Scan for the cell matching the given text and deliver its [X, Y] coordinate at center. 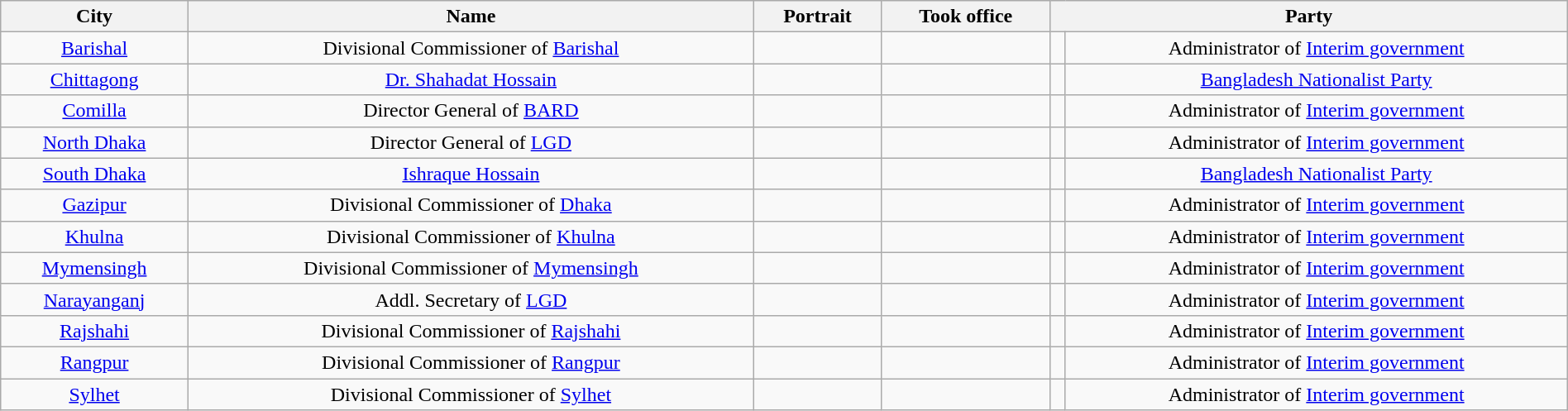
Divisional Commissioner of Rajshahi [471, 331]
Took office [966, 17]
Rangpur [94, 362]
Addl. Secretary of LGD [471, 299]
Divisional Commissioner of Sylhet [471, 394]
Dr. Shahadat Hossain [471, 79]
Ishraque Hossain [471, 174]
Director General of LGD [471, 142]
Khulna [94, 237]
Divisional Commissioner of Khulna [471, 237]
Comilla [94, 111]
North Dhaka [94, 142]
Divisional Commissioner of Dhaka [471, 205]
Mymensingh [94, 268]
Party [1308, 17]
Rajshahi [94, 331]
Sylhet [94, 394]
Divisional Commissioner of Mymensingh [471, 268]
Gazipur [94, 205]
Chittagong [94, 79]
Barishal [94, 48]
Portrait [817, 17]
Divisional Commissioner of Barishal [471, 48]
Name [471, 17]
Narayanganj [94, 299]
City [94, 17]
Director General of BARD [471, 111]
South Dhaka [94, 174]
Divisional Commissioner of Rangpur [471, 362]
